Identify which cell holds the provided text, then report its [x, y] central coordinate. 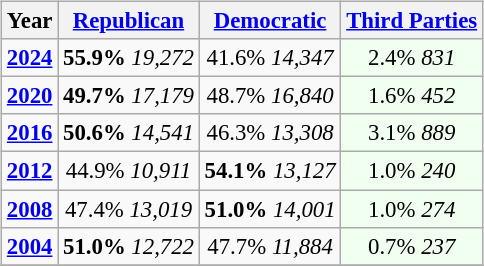
2.4% 831 [412, 58]
2008 [30, 209]
44.9% 10,911 [129, 171]
1.6% 452 [412, 96]
51.0% 12,722 [129, 246]
Republican [129, 21]
3.1% 889 [412, 133]
2004 [30, 246]
1.0% 274 [412, 209]
48.7% 16,840 [270, 96]
2020 [30, 96]
2024 [30, 58]
46.3% 13,308 [270, 133]
55.9% 19,272 [129, 58]
54.1% 13,127 [270, 171]
Third Parties [412, 21]
41.6% 14,347 [270, 58]
2016 [30, 133]
49.7% 17,179 [129, 96]
51.0% 14,001 [270, 209]
0.7% 237 [412, 246]
50.6% 14,541 [129, 133]
47.4% 13,019 [129, 209]
47.7% 11,884 [270, 246]
2012 [30, 171]
Year [30, 21]
Democratic [270, 21]
1.0% 240 [412, 171]
